Find where the given text appears and provide that cell's center as (X, Y) coordinate. 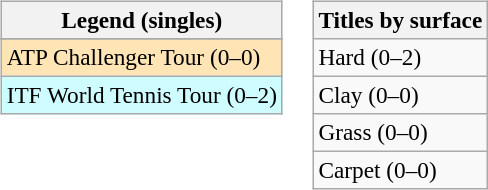
Carpet (0–0) (400, 171)
Legend (singles) (142, 20)
ATP Challenger Tour (0–0) (142, 57)
Hard (0–2) (400, 57)
Grass (0–0) (400, 133)
ITF World Tennis Tour (0–2) (142, 95)
Titles by surface (400, 20)
Clay (0–0) (400, 95)
